Determine the (x, y) coordinate at the center of the cell enclosing the given text.  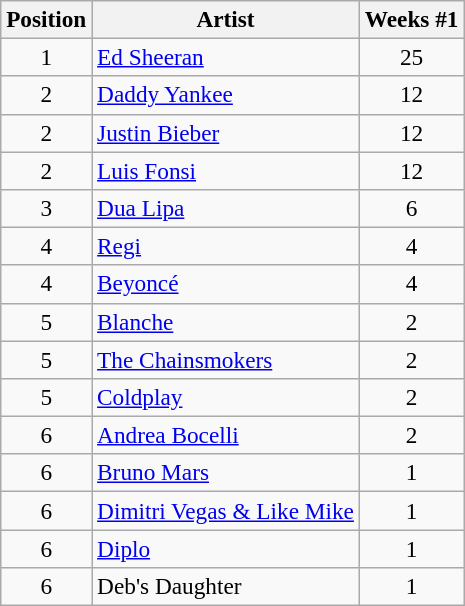
Position (46, 19)
Blanche (226, 322)
Justin Bieber (226, 133)
Andrea Bocelli (226, 435)
Luis Fonsi (226, 170)
Weeks #1 (412, 19)
Bruno Mars (226, 473)
Dimitri Vegas & Like Mike (226, 510)
Ed Sheeran (226, 57)
Beyoncé (226, 284)
Deb's Daughter (226, 586)
Daddy Yankee (226, 95)
Coldplay (226, 397)
Regi (226, 246)
25 (412, 57)
3 (46, 208)
Dua Lipa (226, 208)
The Chainsmokers (226, 359)
Artist (226, 19)
Diplo (226, 548)
